For the text-containing cell, return its midpoint in (X, Y) coordinate format. 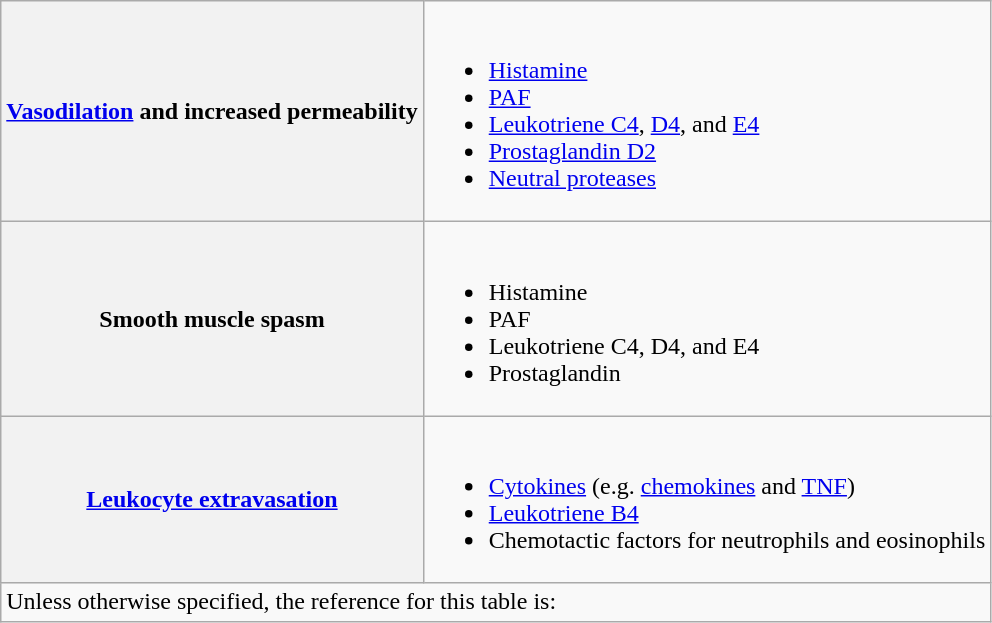
Cytokines (e.g. chemokines and TNF)Leukotriene B4Chemotactic factors for neutrophils and eosinophils (707, 500)
HistaminePAFLeukotriene C4, D4, and E4Prostaglandin D2Neutral proteases (707, 112)
Vasodilation and increased permeability (212, 112)
Smooth muscle spasm (212, 319)
Unless otherwise specified, the reference for this table is: (496, 602)
Leukocyte extravasation (212, 500)
HistaminePAFLeukotriene C4, D4, and E4Prostaglandin (707, 319)
